For the text-containing cell, return its midpoint in (X, Y) coordinate format. 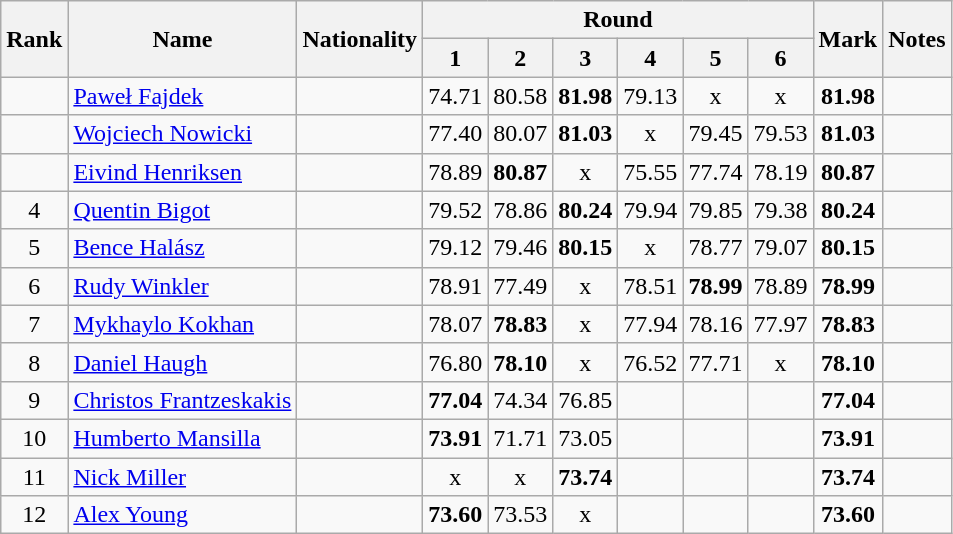
80.07 (520, 134)
Notes (917, 39)
7 (34, 324)
Mykhaylo Kokhan (182, 324)
3 (586, 58)
77.40 (456, 134)
Nationality (360, 39)
79.85 (716, 210)
Humberto Mansilla (182, 438)
Quentin Bigot (182, 210)
Name (182, 39)
76.80 (456, 362)
Rudy Winkler (182, 286)
76.52 (650, 362)
78.86 (520, 210)
Mark (848, 39)
79.13 (650, 96)
77.49 (520, 286)
79.52 (456, 210)
80.58 (520, 96)
79.38 (780, 210)
11 (34, 477)
Eivind Henriksen (182, 172)
78.91 (456, 286)
Christos Frantzeskakis (182, 400)
78.51 (650, 286)
2 (520, 58)
8 (34, 362)
Alex Young (182, 515)
78.19 (780, 172)
79.07 (780, 248)
77.71 (716, 362)
79.94 (650, 210)
1 (456, 58)
74.71 (456, 96)
78.07 (456, 324)
77.74 (716, 172)
Daniel Haugh (182, 362)
76.85 (586, 400)
78.77 (716, 248)
79.12 (456, 248)
9 (34, 400)
Bence Halász (182, 248)
73.05 (586, 438)
71.71 (520, 438)
79.46 (520, 248)
77.94 (650, 324)
Rank (34, 39)
79.45 (716, 134)
75.55 (650, 172)
10 (34, 438)
Paweł Fajdek (182, 96)
77.97 (780, 324)
74.34 (520, 400)
Round (618, 20)
Nick Miller (182, 477)
79.53 (780, 134)
78.16 (716, 324)
Wojciech Nowicki (182, 134)
73.53 (520, 515)
12 (34, 515)
